Provide the [X, Y] coordinate of the cell's center where the given text is located.  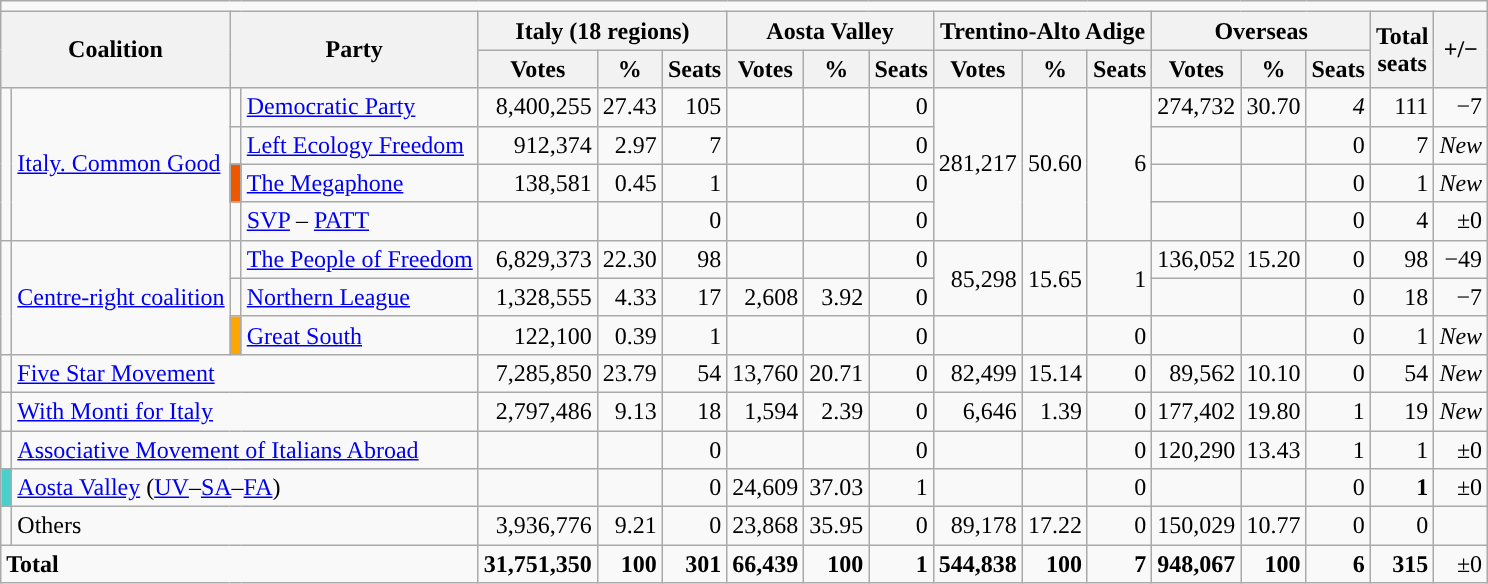
8,400,255 [538, 107]
30.70 [1274, 107]
301 [694, 564]
The Megaphone [360, 183]
Overseas [1262, 31]
50.60 [1054, 164]
6,646 [978, 411]
150,029 [1196, 526]
2.39 [836, 411]
3,936,776 [538, 526]
2,797,486 [538, 411]
Democratic Party [360, 107]
19.80 [1274, 411]
15.14 [1054, 373]
Total seats [1402, 50]
948,067 [1196, 564]
281,217 [978, 164]
Italy (18 regions) [602, 31]
17 [694, 297]
544,838 [978, 564]
0.39 [630, 335]
Associative Movement of Italians Abroad [245, 449]
Left Ecology Freedom [360, 145]
The People of Freedom [360, 259]
−49 [1461, 259]
1.39 [1054, 411]
17.22 [1054, 526]
Five Star Movement [245, 373]
Trentino-Alto Adige [1042, 31]
Centre-right coalition [121, 297]
Aosta Valley (UV–SA–FA) [245, 488]
15.65 [1054, 278]
315 [1402, 564]
274,732 [1196, 107]
105 [694, 107]
SVP – PATT [360, 221]
15.20 [1274, 259]
Total [240, 564]
89,562 [1196, 373]
Party [354, 50]
27.43 [630, 107]
66,439 [766, 564]
120,290 [1196, 449]
19 [1402, 411]
10.77 [1274, 526]
24,609 [766, 488]
10.10 [1274, 373]
13.43 [1274, 449]
912,374 [538, 145]
+/− [1461, 50]
111 [1402, 107]
85,298 [978, 278]
2.97 [630, 145]
89,178 [978, 526]
1,594 [766, 411]
136,052 [1196, 259]
2,608 [766, 297]
Northern League [360, 297]
82,499 [978, 373]
20.71 [836, 373]
With Monti for Italy [245, 411]
Coalition [116, 50]
122,100 [538, 335]
13,760 [766, 373]
9.21 [630, 526]
177,402 [1196, 411]
1,328,555 [538, 297]
6,829,373 [538, 259]
Italy. Common Good [121, 164]
Others [245, 526]
9.13 [630, 411]
0.45 [630, 183]
37.03 [836, 488]
23.79 [630, 373]
22.30 [630, 259]
7,285,850 [538, 373]
3.92 [836, 297]
23,868 [766, 526]
Aosta Valley [830, 31]
35.95 [836, 526]
138,581 [538, 183]
Great South [360, 335]
4.33 [630, 297]
31,751,350 [538, 564]
